Pinpoint the cell where the given text exists, returning its (X, Y) midpoint coordinate. 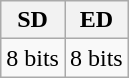
ED (96, 20)
SD (33, 20)
